Locate the cell with the specified text and output its (x, y) center coordinate. 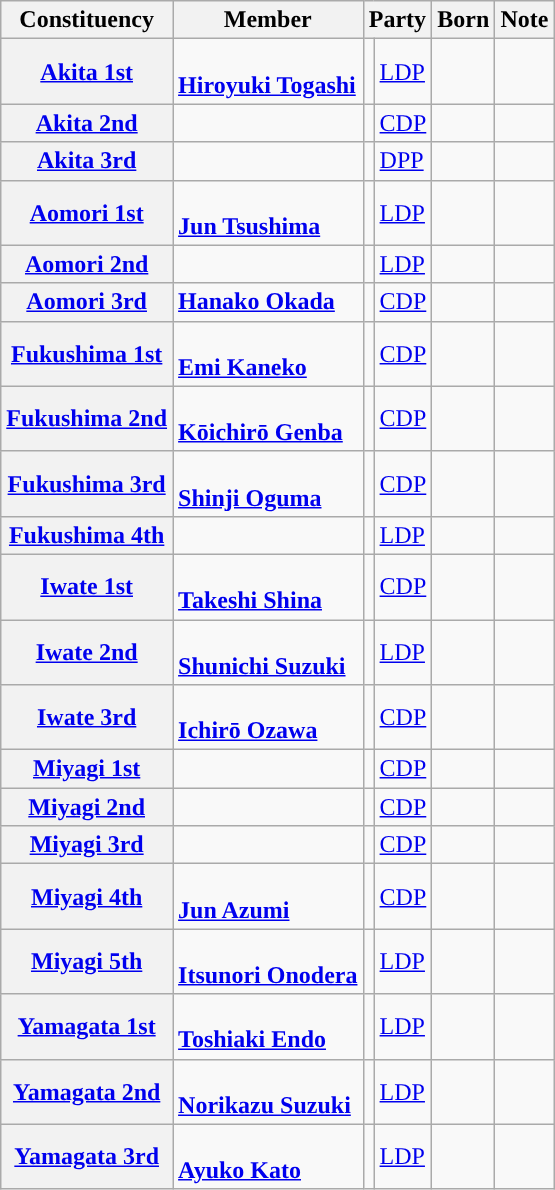
Akita 1st (87, 72)
Miyagi 3rd (87, 845)
Aomori 2nd (87, 264)
Akita 3rd (87, 161)
Aomori 1st (87, 212)
Miyagi 1st (87, 769)
Iwate 2nd (87, 652)
Born (464, 20)
Emi Kaneko (268, 354)
Hiroyuki Togashi (268, 72)
Aomori 3rd (87, 302)
Miyagi 5th (87, 962)
Ayuko Kato (268, 1156)
Ichirō Ozawa (268, 718)
Fukushima 3rd (87, 484)
Constituency (87, 20)
Miyagi 2nd (87, 807)
Fukushima 1st (87, 354)
Jun Azumi (268, 896)
Kōichirō Genba (268, 418)
Akita 2nd (87, 123)
Takeshi Shina (268, 586)
Iwate 3rd (87, 718)
Miyagi 4th (87, 896)
Iwate 1st (87, 586)
Yamagata 1st (87, 1026)
Note (524, 20)
Shinji Oguma (268, 484)
Yamagata 3rd (87, 1156)
Jun Tsushima (268, 212)
Fukushima 4th (87, 535)
Member (268, 20)
DPP (403, 161)
Norikazu Suzuki (268, 1092)
Party (398, 20)
Hanako Okada (268, 302)
Toshiaki Endo (268, 1026)
Yamagata 2nd (87, 1092)
Itsunori Onodera (268, 962)
Shunichi Suzuki (268, 652)
Fukushima 2nd (87, 418)
